For the text-containing cell, return its midpoint in [X, Y] coordinate format. 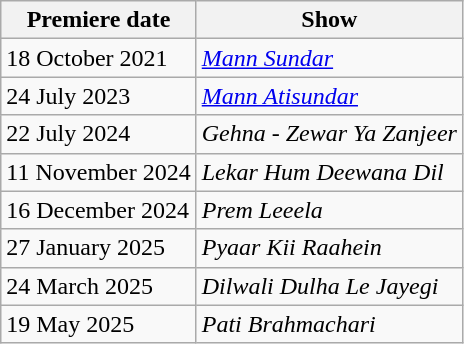
Prem Leeela [329, 210]
Pati Brahmachari [329, 324]
16 December 2024 [98, 210]
24 March 2025 [98, 286]
Gehna - Zewar Ya Zanjeer [329, 134]
11 November 2024 [98, 172]
Dilwali Dulha Le Jayegi [329, 286]
Show [329, 20]
22 July 2024 [98, 134]
19 May 2025 [98, 324]
24 July 2023 [98, 96]
Lekar Hum Deewana Dil [329, 172]
Mann Atisundar [329, 96]
27 January 2025 [98, 248]
Pyaar Kii Raahein [329, 248]
Premiere date [98, 20]
18 October 2021 [98, 58]
Mann Sundar [329, 58]
